Identify which cell holds the provided text, then report its (X, Y) central coordinate. 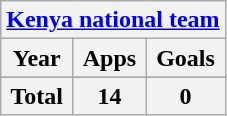
Apps (110, 58)
Total (37, 96)
0 (186, 96)
Goals (186, 58)
Kenya national team (113, 20)
14 (110, 96)
Year (37, 58)
